Output the [X, Y] coordinate of the center of the cell containing the given text.  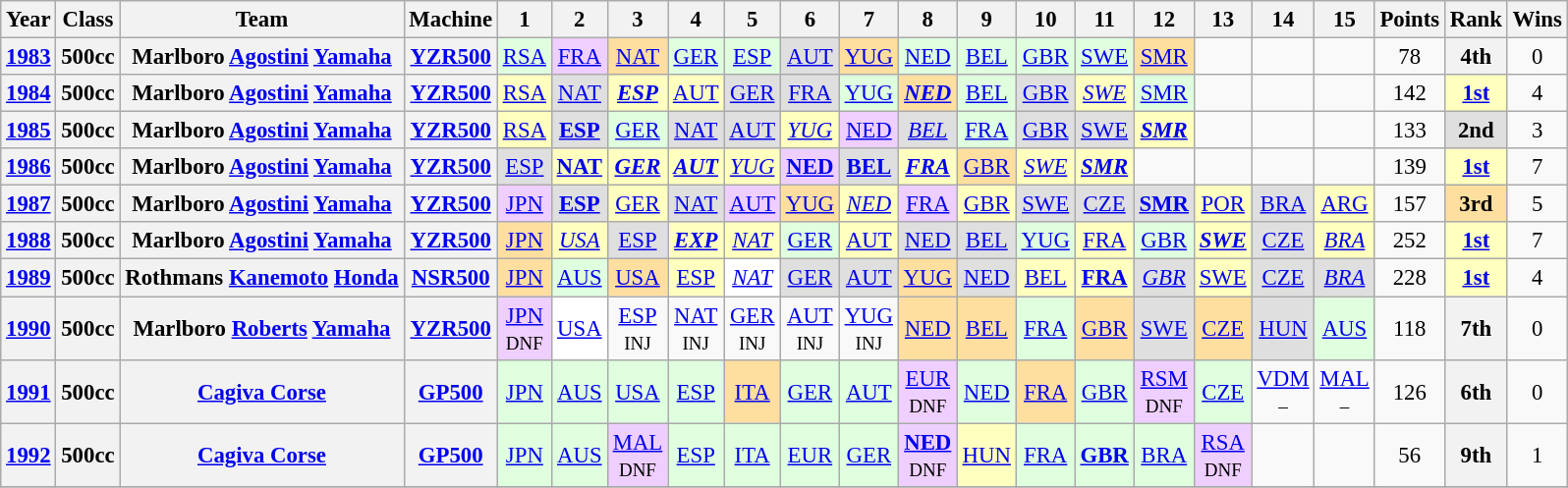
139 [1409, 167]
EXP [696, 241]
1991 [28, 391]
2 [580, 20]
142 [1409, 93]
9 [986, 20]
POR [1222, 204]
NEDDNF [927, 456]
1986 [28, 167]
Rothmans Kanemoto Honda [261, 278]
1983 [28, 57]
RSADNF [1222, 456]
118 [1409, 328]
EUR [810, 456]
Rank [1476, 20]
6 [810, 20]
RSMDNF [1163, 391]
228 [1409, 278]
252 [1409, 241]
56 [1409, 456]
15 [1344, 20]
1984 [28, 93]
AUTINJ [810, 328]
Points [1409, 20]
GERINJ [753, 328]
EURDNF [927, 391]
Year [28, 20]
4th [1476, 57]
1985 [28, 131]
ESPINJ [637, 328]
JPNDNF [525, 328]
Marlboro Roberts Yamaha [261, 328]
3rd [1476, 204]
8 [927, 20]
NATINJ [696, 328]
12 [1163, 20]
10 [1045, 20]
13 [1222, 20]
78 [1409, 57]
1992 [28, 456]
133 [1409, 131]
Team [261, 20]
1990 [28, 328]
ARG [1344, 204]
NSR500 [450, 278]
6th [1476, 391]
Wins [1537, 20]
7th [1476, 328]
YUGINJ [868, 328]
9th [1476, 456]
126 [1409, 391]
MAL– [1344, 391]
11 [1104, 20]
Machine [450, 20]
14 [1283, 20]
157 [1409, 204]
Class [88, 20]
2nd [1476, 131]
1988 [28, 241]
1989 [28, 278]
VDM– [1283, 391]
MALDNF [637, 456]
1987 [28, 204]
